Detect which cell encompasses the target text, then output its (X, Y) center coordinate. 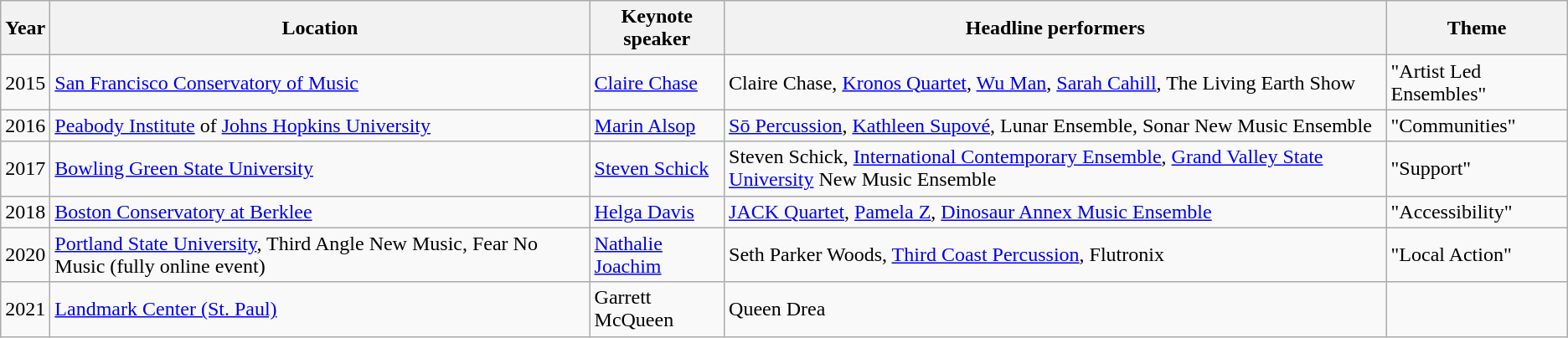
Claire Chase (657, 82)
Steven Schick (657, 169)
Sō Percussion, Kathleen Supové, Lunar Ensemble, Sonar New Music Ensemble (1055, 125)
"Support" (1477, 169)
Claire Chase, Kronos Quartet, Wu Man, Sarah Cahill, The Living Earth Show (1055, 82)
Year (25, 28)
Headline performers (1055, 28)
Garrett McQueen (657, 310)
Seth Parker Woods, Third Coast Percussion, Flutronix (1055, 254)
Queen Drea (1055, 310)
Location (320, 28)
JACK Quartet, Pamela Z, Dinosaur Annex Music Ensemble (1055, 212)
Boston Conservatory at Berklee (320, 212)
Helga Davis (657, 212)
2020 (25, 254)
Landmark Center (St. Paul) (320, 310)
Portland State University, Third Angle New Music, Fear No Music (fully online event) (320, 254)
Steven Schick, International Contemporary Ensemble, Grand Valley State University New Music Ensemble (1055, 169)
2015 (25, 82)
2016 (25, 125)
Peabody Institute of Johns Hopkins University (320, 125)
"Local Action" (1477, 254)
2018 (25, 212)
Keynote speaker (657, 28)
Bowling Green State University (320, 169)
Nathalie Joachim (657, 254)
Marin Alsop (657, 125)
2021 (25, 310)
"Artist Led Ensembles" (1477, 82)
2017 (25, 169)
San Francisco Conservatory of Music (320, 82)
Theme (1477, 28)
"Accessibility" (1477, 212)
"Communities" (1477, 125)
